Find where the given text appears and provide that cell's center as (X, Y) coordinate. 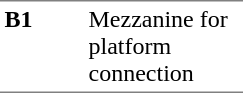
Mezzanine for platform connection (164, 46)
B1 (42, 46)
